Capture the cell that displays the provided text and extract its [x, y] central coordinate. 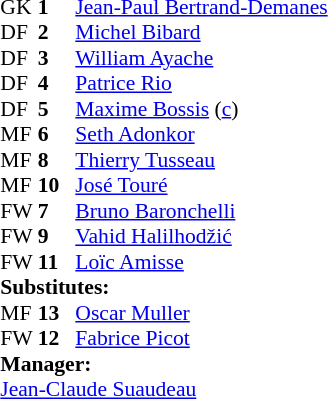
3 [57, 58]
7 [57, 211]
Manager: [164, 364]
José Touré [201, 185]
6 [57, 135]
Oscar Muller [201, 313]
Bruno Baronchelli [201, 211]
William Ayache [201, 58]
Substitutes: [164, 287]
Michel Bibard [201, 33]
5 [57, 109]
9 [57, 237]
11 [57, 262]
Loïc Amisse [201, 262]
Patrice Rio [201, 83]
4 [57, 83]
Thierry Tusseau [201, 160]
Seth Adonkor [201, 135]
Fabrice Picot [201, 339]
Vahid Halilhodžić [201, 237]
13 [57, 313]
Maxime Bossis (c) [201, 109]
2 [57, 33]
8 [57, 160]
10 [57, 185]
12 [57, 339]
